Identify which cell holds the provided text, then report its (X, Y) central coordinate. 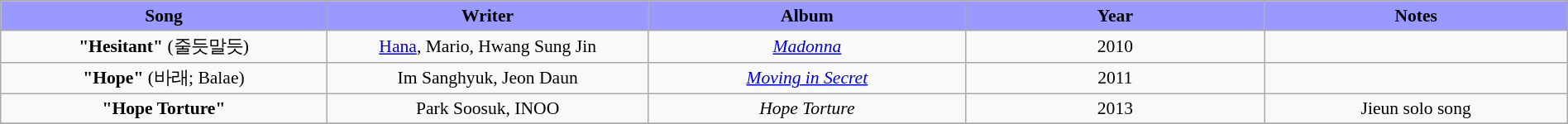
Notes (1416, 16)
Jieun solo song (1416, 109)
Hope Torture (807, 109)
Writer (488, 16)
Moving in Secret (807, 78)
Album (807, 16)
Im Sanghyuk, Jeon Daun (488, 78)
2010 (1115, 46)
Hana, Mario, Hwang Sung Jin (488, 46)
"Hope" (바래; Balae) (164, 78)
2011 (1115, 78)
"Hesitant" (줄듯말듯) (164, 46)
Park Soosuk, INOO (488, 109)
2013 (1115, 109)
Year (1115, 16)
Madonna (807, 46)
"Hope Torture" (164, 109)
Song (164, 16)
